Return the (X, Y) coordinate for the center point of the cell that contains the specified text.  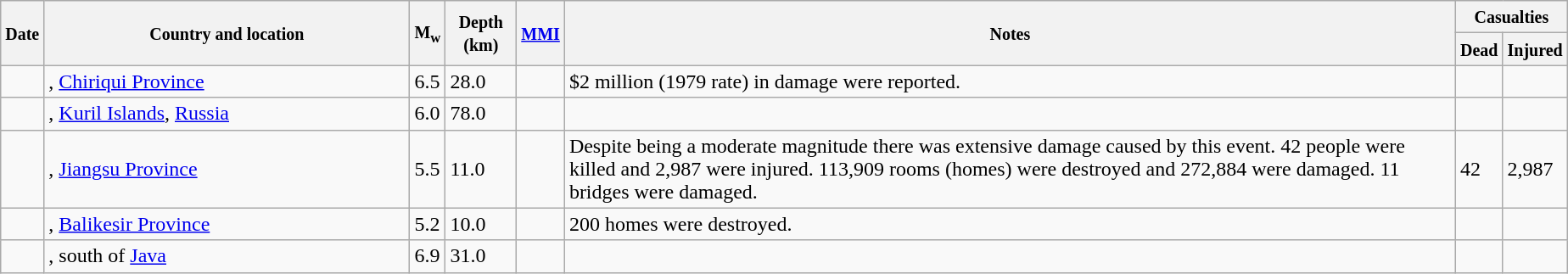
28.0 (481, 81)
6.5 (428, 81)
6.0 (428, 114)
, Kuril Islands, Russia (227, 114)
Notes (1010, 33)
, Chiriqui Province (227, 81)
, south of Java (227, 256)
Casualties (1511, 17)
, Balikesir Province (227, 224)
200 homes were destroyed. (1010, 224)
$2 million (1979 rate) in damage were reported. (1010, 81)
Depth (km) (481, 33)
Date (22, 33)
78.0 (481, 114)
Country and location (227, 33)
Dead (1479, 49)
6.9 (428, 256)
Mw (428, 33)
31.0 (481, 256)
MMI (541, 33)
10.0 (481, 224)
Injured (1535, 49)
42 (1479, 169)
5.2 (428, 224)
2,987 (1535, 169)
5.5 (428, 169)
11.0 (481, 169)
, Jiangsu Province (227, 169)
